Determine the (x, y) coordinate at the center of the cell enclosing the given text.  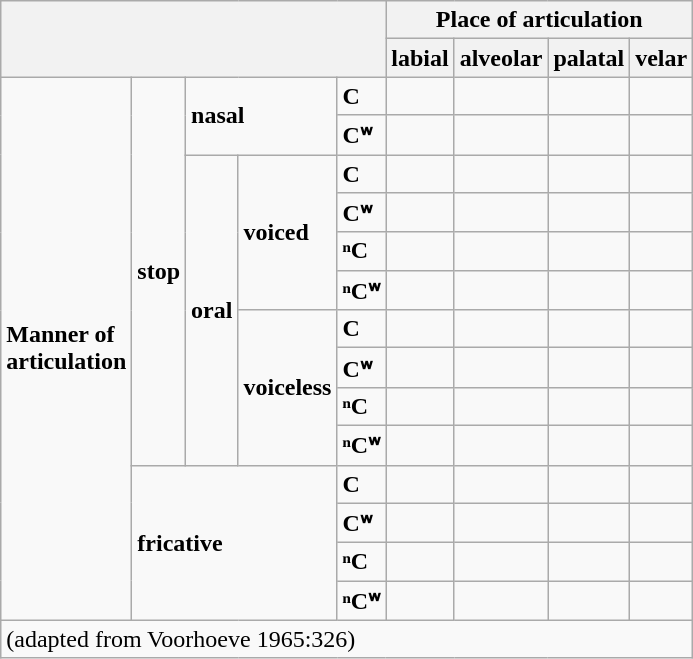
Place of articulation (540, 20)
labial (420, 58)
palatal (589, 58)
(adapted from Voorhoeve 1965:326) (347, 639)
voiceless (288, 388)
alveolar (501, 58)
velar (662, 58)
nasal (262, 116)
oral (212, 309)
stop (159, 271)
Manner ofarticulation (66, 348)
voiced (288, 232)
fricative (234, 542)
